For the text-containing cell, return its midpoint in [X, Y] coordinate format. 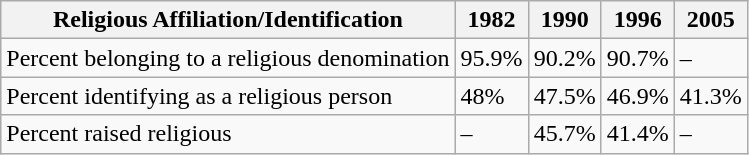
Percent identifying as a religious person [228, 96]
Percent raised religious [228, 134]
48% [492, 96]
95.9% [492, 58]
41.4% [638, 134]
1990 [564, 20]
41.3% [710, 96]
90.2% [564, 58]
46.9% [638, 96]
1982 [492, 20]
Percent belonging to a religious denomination [228, 58]
1996 [638, 20]
90.7% [638, 58]
47.5% [564, 96]
2005 [710, 20]
Religious Affiliation/Identification [228, 20]
45.7% [564, 134]
